Locate the cell with the specified text and output its (x, y) center coordinate. 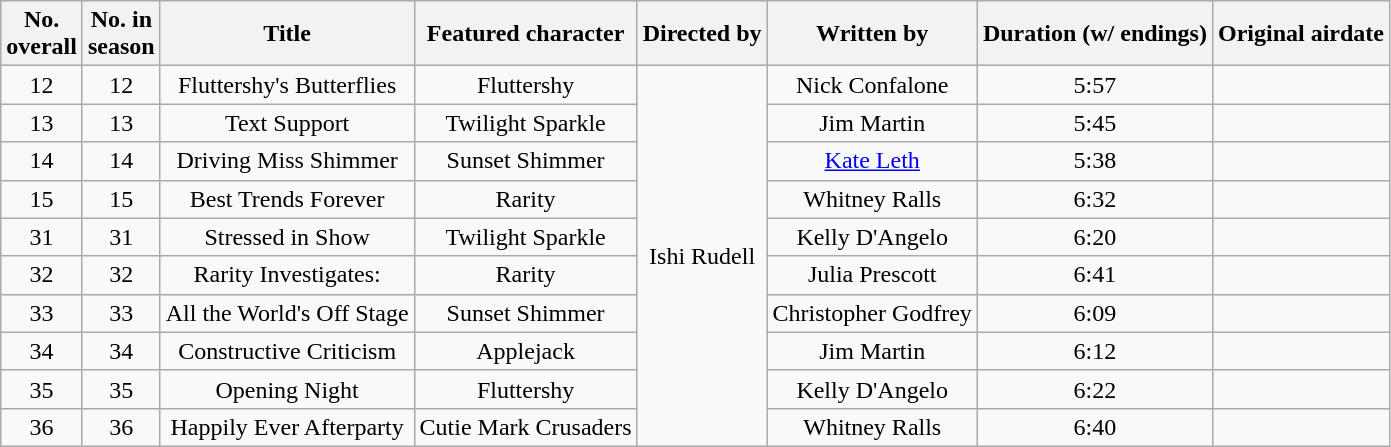
Happily Ever Afterparty (287, 427)
Nick Confalone (872, 85)
Stressed in Show (287, 237)
Title (287, 34)
6:12 (1094, 351)
No. overall (42, 34)
5:38 (1094, 161)
All the World's Off Stage (287, 313)
Ishi Rudell (702, 256)
Text Support (287, 123)
6:40 (1094, 427)
6:09 (1094, 313)
Opening Night (287, 389)
Kate Leth (872, 161)
5:57 (1094, 85)
Featured character (526, 34)
Rarity Investigates: (287, 275)
Duration (w/ endings) (1094, 34)
Fluttershy's Butterflies (287, 85)
Written by (872, 34)
6:32 (1094, 199)
6:20 (1094, 237)
Cutie Mark Crusaders (526, 427)
No. inseason (121, 34)
Applejack (526, 351)
Julia Prescott (872, 275)
5:45 (1094, 123)
Christopher Godfrey (872, 313)
6:22 (1094, 389)
Directed by (702, 34)
Best Trends Forever (287, 199)
Original airdate (1300, 34)
6:41 (1094, 275)
Constructive Criticism (287, 351)
Driving Miss Shimmer (287, 161)
